Detect which cell encompasses the target text, then output its (X, Y) center coordinate. 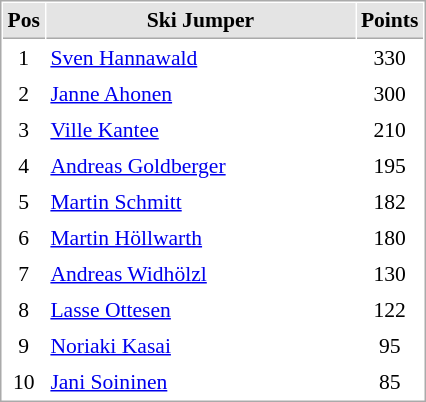
5 (24, 201)
Martin Höllwarth (200, 237)
7 (24, 273)
85 (390, 381)
Andreas Widhölzl (200, 273)
122 (390, 309)
Ville Kantee (200, 129)
Jani Soininen (200, 381)
300 (390, 93)
9 (24, 345)
Andreas Goldberger (200, 165)
1 (24, 57)
182 (390, 201)
195 (390, 165)
10 (24, 381)
Martin Schmitt (200, 201)
Noriaki Kasai (200, 345)
3 (24, 129)
Pos (24, 21)
95 (390, 345)
180 (390, 237)
4 (24, 165)
Janne Ahonen (200, 93)
210 (390, 129)
Points (390, 21)
Lasse Ottesen (200, 309)
Sven Hannawald (200, 57)
Ski Jumper (200, 21)
330 (390, 57)
8 (24, 309)
6 (24, 237)
2 (24, 93)
130 (390, 273)
